Identify which cell holds the provided text, then report its (X, Y) central coordinate. 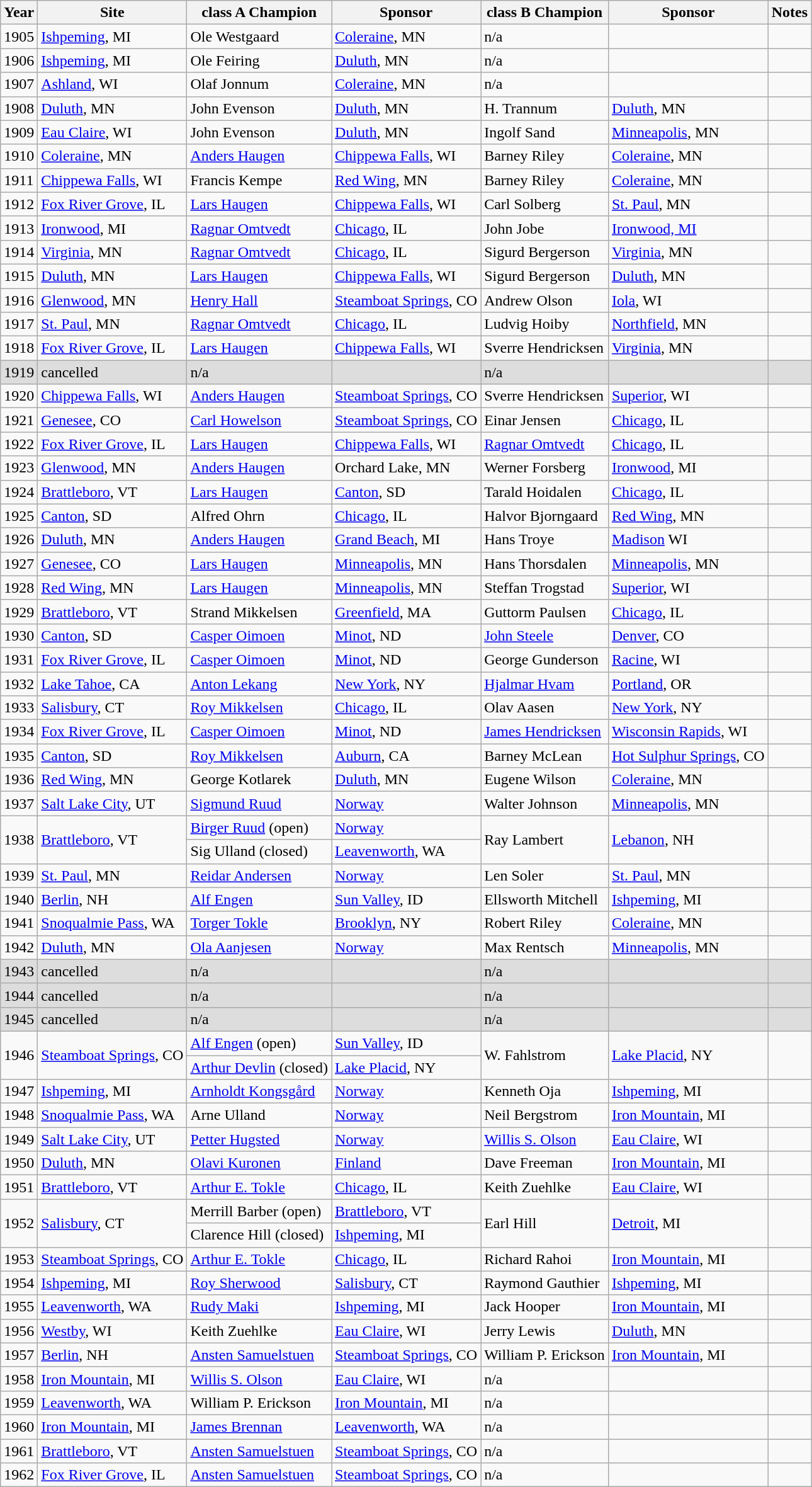
1956 (19, 1331)
Ray Lambert (545, 840)
1935 (19, 756)
Olavi Kuronen (259, 1163)
1915 (19, 276)
1960 (19, 1427)
Carl Howelson (259, 420)
Iola, WI (688, 300)
1943 (19, 971)
H. Trannum (545, 108)
1917 (19, 324)
1947 (19, 1091)
Rudy Maki (259, 1307)
Year (19, 13)
Greenfield, MA (407, 612)
1920 (19, 396)
Denver, CO (688, 635)
1908 (19, 108)
Orchard Lake, MN (407, 468)
1957 (19, 1355)
Max Rentsch (545, 947)
Hot Sulphur Springs, CO (688, 756)
Ola Aanjesen (259, 947)
1914 (19, 252)
Auburn, CA (407, 756)
1936 (19, 780)
Ingolf Sand (545, 132)
1933 (19, 708)
Strand Mikkelsen (259, 612)
1905 (19, 37)
Neil Bergstrom (545, 1115)
1950 (19, 1163)
Finland (407, 1163)
George Gunderson (545, 659)
Detroit, MI (688, 1223)
Alfred Ohrn (259, 516)
Arne Ulland (259, 1115)
Hans Thorsdalen (545, 564)
Birger Ruud (open) (259, 828)
1929 (19, 612)
Brooklyn, NY (407, 923)
Westby, WI (112, 1331)
Northfield, MN (688, 324)
Jack Hooper (545, 1307)
1945 (19, 1019)
1949 (19, 1139)
Len Soler (545, 875)
1934 (19, 732)
Halvor Bjorngaard (545, 516)
Madison WI (688, 540)
1939 (19, 875)
Reidar Andersen (259, 875)
Ashland, WI (112, 84)
James Hendricksen (545, 732)
W. Fahlstrom (545, 1055)
Carl Solberg (545, 204)
class B Champion (545, 13)
Earl Hill (545, 1223)
1906 (19, 60)
Francis Kempe (259, 180)
1944 (19, 995)
1930 (19, 635)
Eugene Wilson (545, 780)
1925 (19, 516)
Henry Hall (259, 300)
Clarence Hill (closed) (259, 1235)
1932 (19, 683)
Grand Beach, MI (407, 540)
Roy Sherwood (259, 1283)
Guttorm Paulsen (545, 612)
Petter Hugsted (259, 1139)
Notes (789, 13)
1911 (19, 180)
Sig Ulland (closed) (259, 852)
1961 (19, 1450)
1954 (19, 1283)
Ole Westgaard (259, 37)
Hjalmar Hvam (545, 683)
Werner Forsberg (545, 468)
Portland, OR (688, 683)
Kenneth Oja (545, 1091)
Arnholdt Kongsgård (259, 1091)
1955 (19, 1307)
1941 (19, 923)
Arthur Devlin (closed) (259, 1068)
Lebanon, NH (688, 840)
1927 (19, 564)
1913 (19, 228)
Robert Riley (545, 923)
1924 (19, 492)
Steffan Trogstad (545, 588)
Site (112, 13)
1912 (19, 204)
Tarald Hoidalen (545, 492)
George Kotlarek (259, 780)
1931 (19, 659)
Walter Johnson (545, 804)
Torger Tokle (259, 923)
Sigmund Ruud (259, 804)
Raymond Gauthier (545, 1283)
1921 (19, 420)
Ellsworth Mitchell (545, 899)
class A Champion (259, 13)
1951 (19, 1187)
Racine, WI (688, 659)
Andrew Olson (545, 300)
John Jobe (545, 228)
1959 (19, 1403)
1937 (19, 804)
Ole Feiring (259, 60)
1919 (19, 372)
1952 (19, 1223)
Dave Freeman (545, 1163)
1918 (19, 348)
Hans Troye (545, 540)
1962 (19, 1475)
Lake Tahoe, CA (112, 683)
Alf Engen (open) (259, 1043)
1910 (19, 156)
1948 (19, 1115)
Wisconsin Rapids, WI (688, 732)
1938 (19, 840)
1958 (19, 1379)
Merrill Barber (open) (259, 1211)
Jerry Lewis (545, 1331)
John Steele (545, 635)
Ludvig Hoiby (545, 324)
1946 (19, 1055)
1953 (19, 1259)
1922 (19, 444)
Olaf Jonnum (259, 84)
Barney McLean (545, 756)
Richard Rahoi (545, 1259)
1928 (19, 588)
Alf Engen (259, 899)
1926 (19, 540)
1907 (19, 84)
Anton Lekang (259, 683)
1923 (19, 468)
Einar Jensen (545, 420)
1909 (19, 132)
Olav Aasen (545, 708)
1942 (19, 947)
1916 (19, 300)
1940 (19, 899)
James Brennan (259, 1427)
